Search for the cell housing the specified text and yield its (X, Y) center coordinate. 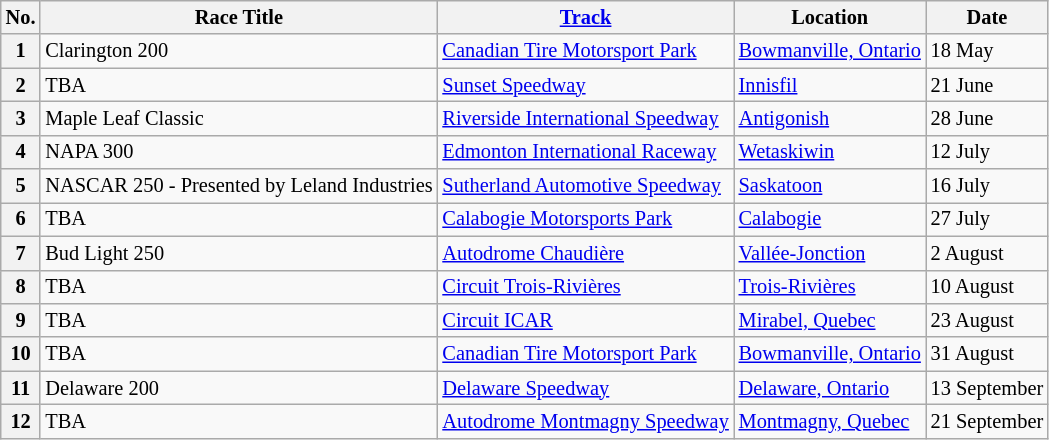
9 (21, 320)
Circuit ICAR (585, 320)
6 (21, 219)
5 (21, 186)
10 (21, 354)
Saskatoon (830, 186)
13 September (987, 388)
8 (21, 287)
3 (21, 118)
Bud Light 250 (238, 253)
Wetaskiwin (830, 152)
Delaware Speedway (585, 388)
Location (830, 17)
2 August (987, 253)
Delaware, Ontario (830, 388)
11 (21, 388)
23 August (987, 320)
Calabogie Motorsports Park (585, 219)
Mirabel, Quebec (830, 320)
No. (21, 17)
Vallée-Jonction (830, 253)
28 June (987, 118)
7 (21, 253)
Date (987, 17)
2 (21, 85)
27 July (987, 219)
1 (21, 51)
21 June (987, 85)
Track (585, 17)
12 (21, 421)
NASCAR 250 - Presented by Leland Industries (238, 186)
4 (21, 152)
Sutherland Automotive Speedway (585, 186)
Montmagny, Quebec (830, 421)
Maple Leaf Classic (238, 118)
Race Title (238, 17)
Clarington 200 (238, 51)
Circuit Trois-Rivières (585, 287)
21 September (987, 421)
Sunset Speedway (585, 85)
Innisfil (830, 85)
12 July (987, 152)
Edmonton International Raceway (585, 152)
Autodrome Montmagny Speedway (585, 421)
16 July (987, 186)
Riverside International Speedway (585, 118)
Autodrome Chaudière (585, 253)
Delaware 200 (238, 388)
10 August (987, 287)
NAPA 300 (238, 152)
Calabogie (830, 219)
Trois-Rivières (830, 287)
31 August (987, 354)
18 May (987, 51)
Antigonish (830, 118)
